Pinpoint the cell where the given text exists, returning its (X, Y) midpoint coordinate. 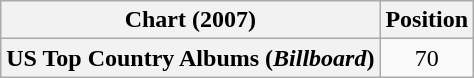
US Top Country Albums (Billboard) (190, 58)
Position (427, 20)
70 (427, 58)
Chart (2007) (190, 20)
